From the cell containing the given text, extract its center point as (X, Y) coordinate. 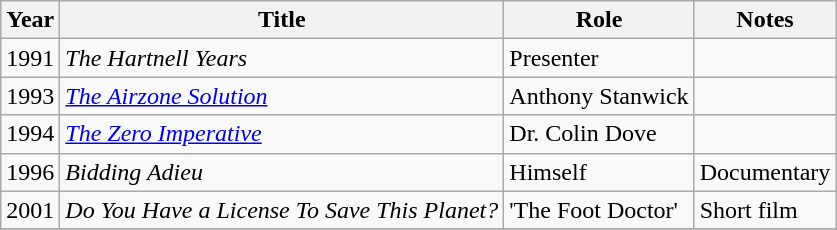
Title (282, 20)
Year (30, 20)
Himself (599, 172)
Do You Have a License To Save This Planet? (282, 210)
1994 (30, 134)
The Airzone Solution (282, 96)
Notes (765, 20)
Presenter (599, 58)
Documentary (765, 172)
Dr. Colin Dove (599, 134)
1996 (30, 172)
1993 (30, 96)
Bidding Adieu (282, 172)
The Hartnell Years (282, 58)
2001 (30, 210)
'The Foot Doctor' (599, 210)
Anthony Stanwick (599, 96)
Short film (765, 210)
The Zero Imperative (282, 134)
Role (599, 20)
1991 (30, 58)
